Output the (X, Y) coordinate of the center of the cell containing the given text.  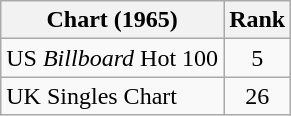
Chart (1965) (112, 20)
UK Singles Chart (112, 96)
5 (258, 58)
Rank (258, 20)
US Billboard Hot 100 (112, 58)
26 (258, 96)
